Locate the cell with the specified text and output its (x, y) center coordinate. 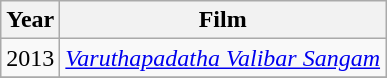
2013 (30, 58)
Year (30, 20)
Film (223, 20)
Varuthapadatha Valibar Sangam (223, 58)
